Determine the [x, y] coordinate at the center of the cell enclosing the given text.  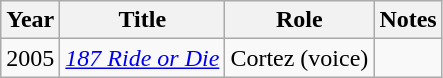
Year [30, 20]
187 Ride or Die [142, 58]
Title [142, 20]
Notes [408, 20]
Cortez (voice) [300, 58]
2005 [30, 58]
Role [300, 20]
